Output the [x, y] coordinate of the center of the cell containing the given text.  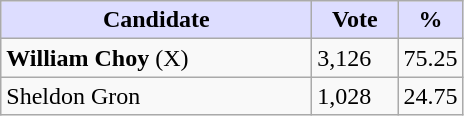
75.25 [430, 58]
% [430, 20]
3,126 [355, 58]
24.75 [430, 96]
1,028 [355, 96]
Vote [355, 20]
Sheldon Gron [156, 96]
William Choy (X) [156, 58]
Candidate [156, 20]
